From the cell containing the given text, extract its center point as [X, Y] coordinate. 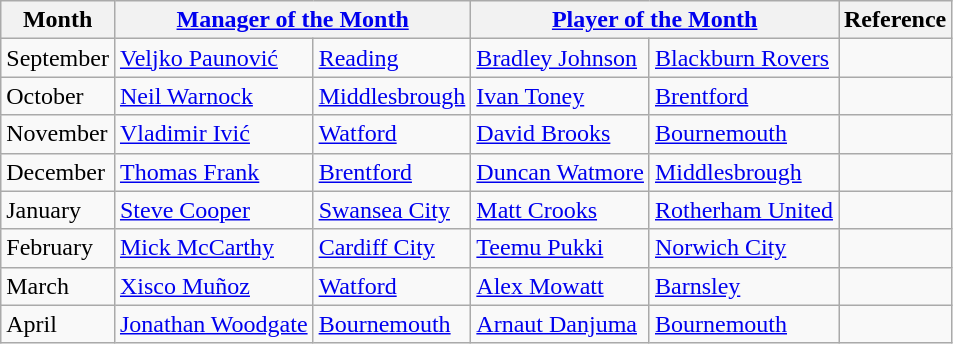
Matt Crooks [560, 210]
Reading [392, 58]
December [58, 172]
Cardiff City [392, 248]
April [58, 324]
Steve Cooper [214, 210]
Alex Mowatt [560, 286]
Blackburn Rovers [744, 58]
Veljko Paunović [214, 58]
March [58, 286]
Ivan Toney [560, 96]
Swansea City [392, 210]
Thomas Frank [214, 172]
Bradley Johnson [560, 58]
Teemu Pukki [560, 248]
Xisco Muñoz [214, 286]
Reference [894, 20]
David Brooks [560, 134]
Norwich City [744, 248]
Neil Warnock [214, 96]
Manager of the Month [292, 20]
Player of the Month [655, 20]
November [58, 134]
Barnsley [744, 286]
January [58, 210]
Mick McCarthy [214, 248]
Duncan Watmore [560, 172]
September [58, 58]
Jonathan Woodgate [214, 324]
Vladimir Ivić [214, 134]
Arnaut Danjuma [560, 324]
Month [58, 20]
Rotherham United [744, 210]
February [58, 248]
October [58, 96]
